Return (x, y) of the center of cell containing provided text 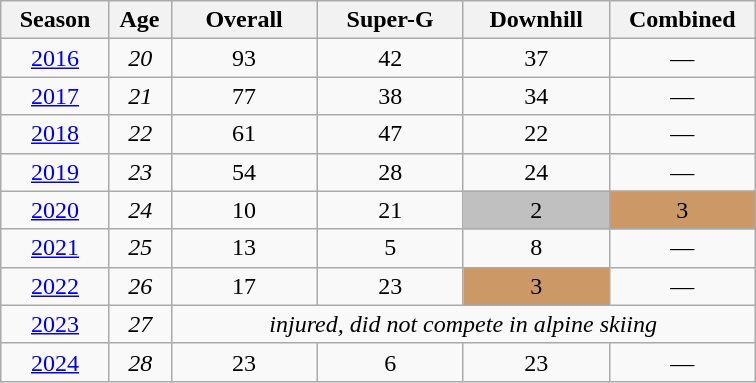
34 (536, 96)
Combined (682, 20)
2022 (56, 286)
25 (140, 248)
5 (390, 248)
2024 (56, 362)
2016 (56, 58)
injured, did not compete in alpine skiing (463, 324)
54 (244, 172)
10 (244, 210)
77 (244, 96)
2020 (56, 210)
Downhill (536, 20)
2 (536, 210)
37 (536, 58)
27 (140, 324)
Season (56, 20)
Overall (244, 20)
61 (244, 134)
17 (244, 286)
42 (390, 58)
6 (390, 362)
38 (390, 96)
2023 (56, 324)
20 (140, 58)
2021 (56, 248)
Super-G (390, 20)
2017 (56, 96)
2018 (56, 134)
8 (536, 248)
93 (244, 58)
47 (390, 134)
2019 (56, 172)
Age (140, 20)
26 (140, 286)
13 (244, 248)
